Extract the (X, Y) coordinate from the center of the cell holding the provided text.  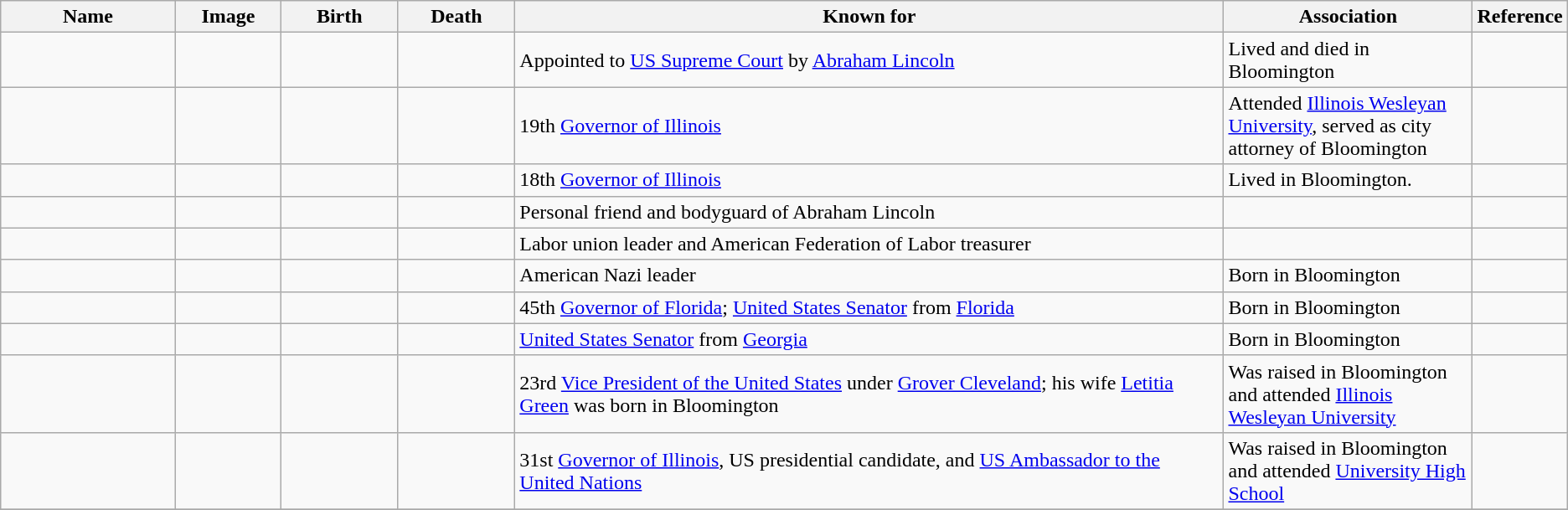
United States Senator from Georgia (869, 339)
Was raised in Bloomington and attended Illinois Wesleyan University (1349, 394)
Personal friend and bodyguard of Abraham Lincoln (869, 212)
Known for (869, 17)
Lived in Bloomington. (1349, 180)
Labor union leader and American Federation of Labor treasurer (869, 244)
Image (228, 17)
Association (1349, 17)
Name (88, 17)
Was raised in Bloomington and attended University High School (1349, 471)
Birth (340, 17)
31st Governor of Illinois, US presidential candidate, and US Ambassador to the United Nations (869, 471)
18th Governor of Illinois (869, 180)
Lived and died in Bloomington (1349, 60)
Appointed to US Supreme Court by Abraham Lincoln (869, 60)
45th Governor of Florida; United States Senator from Florida (869, 307)
Reference (1519, 17)
19th Governor of Illinois (869, 126)
23rd Vice President of the United States under Grover Cleveland; his wife Letitia Green was born in Bloomington (869, 394)
Attended Illinois Wesleyan University, served as city attorney of Bloomington (1349, 126)
American Nazi leader (869, 276)
Death (456, 17)
